Provide the (x, y) coordinate of the cell's center where the given text is located.  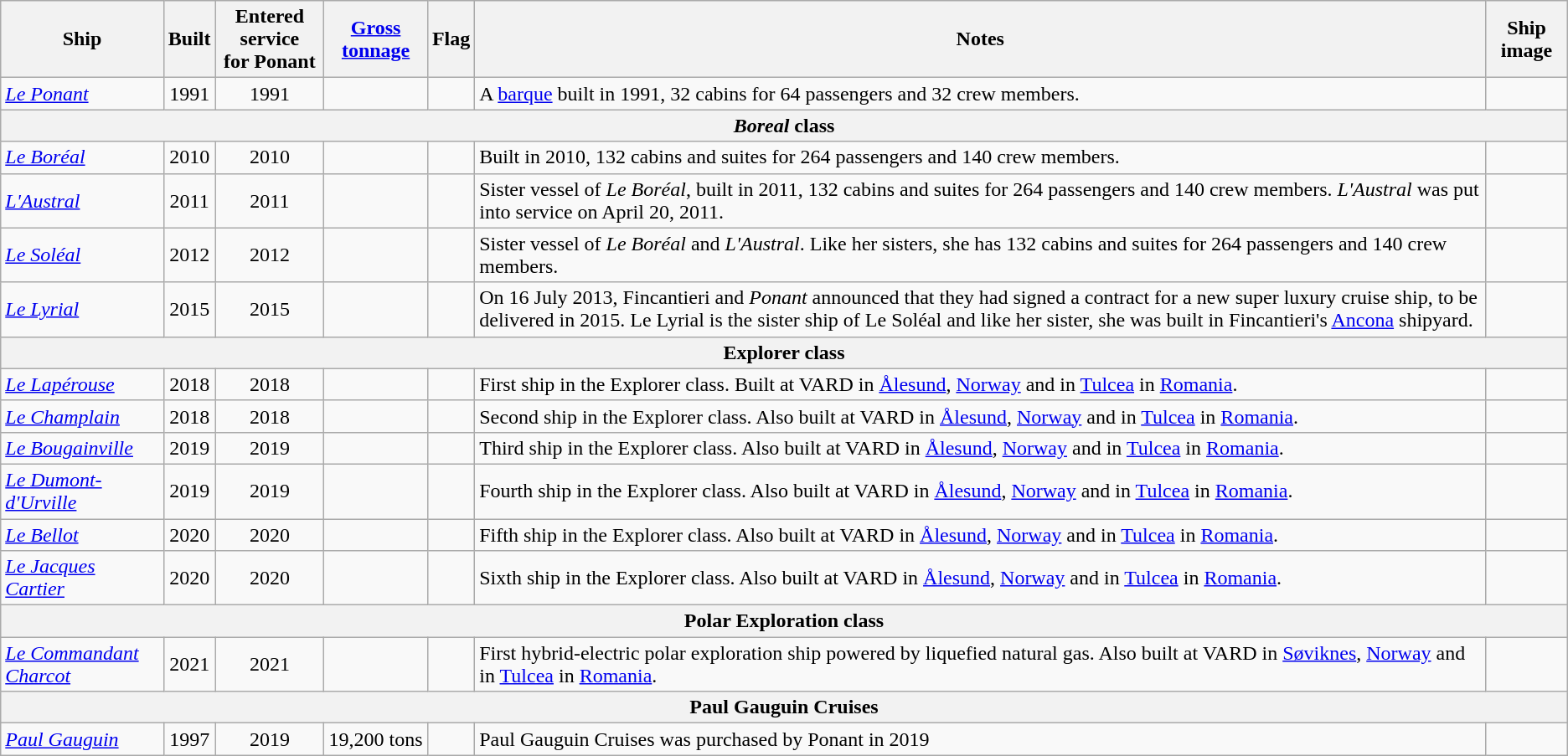
A barque built in 1991, 32 cabins for 64 passengers and 32 crew members. (980, 94)
1997 (189, 739)
Sixth ship in the Explorer class. Also built at VARD in Ålesund, Norway and in Tulcea in Romania. (980, 578)
Le Soléal (82, 255)
Notes (980, 39)
Paul Gauguin Cruises was purchased by Ponant in 2019 (980, 739)
Gross tonnage (376, 39)
Flag (451, 39)
Le Lapérouse (82, 384)
Built in 2010, 132 cabins and suites for 264 passengers and 140 crew members. (980, 157)
Third ship in the Explorer class. Also built at VARD in Ålesund, Norway and in Tulcea in Romania. (980, 448)
Paul Gauguin Cruises (784, 707)
Polar Exploration class (784, 621)
Second ship in the Explorer class. Also built at VARD in Ålesund, Norway and in Tulcea in Romania. (980, 416)
Le Ponant (82, 94)
Le Boréal (82, 157)
L'Austral (82, 201)
Ship image (1527, 39)
Entered servicefor Ponant (270, 39)
Le Commandant Charcot (82, 665)
Le Dumont-d'Urville (82, 491)
Boreal class (784, 126)
Le Lyrial (82, 310)
Le Jacques Cartier (82, 578)
Le Champlain (82, 416)
Ship (82, 39)
Le Bougainville (82, 448)
Built (189, 39)
First ship in the Explorer class. Built at VARD in Ålesund, Norway and in Tulcea in Romania. (980, 384)
First hybrid-electric polar exploration ship powered by liquefied natural gas. Also built at VARD in Søviknes, Norway and in Tulcea in Romania. (980, 665)
Sister vessel of Le Boréal and L'Austral. Like her sisters, she has 132 cabins and suites for 264 passengers and 140 crew members. (980, 255)
Paul Gauguin (82, 739)
19,200 tons (376, 739)
Fourth ship in the Explorer class. Also built at VARD in Ålesund, Norway and in Tulcea in Romania. (980, 491)
Fifth ship in the Explorer class. Also built at VARD in Ålesund, Norway and in Tulcea in Romania. (980, 535)
Le Bellot (82, 535)
Explorer class (784, 352)
